From the cell containing the given text, extract its center point as [x, y] coordinate. 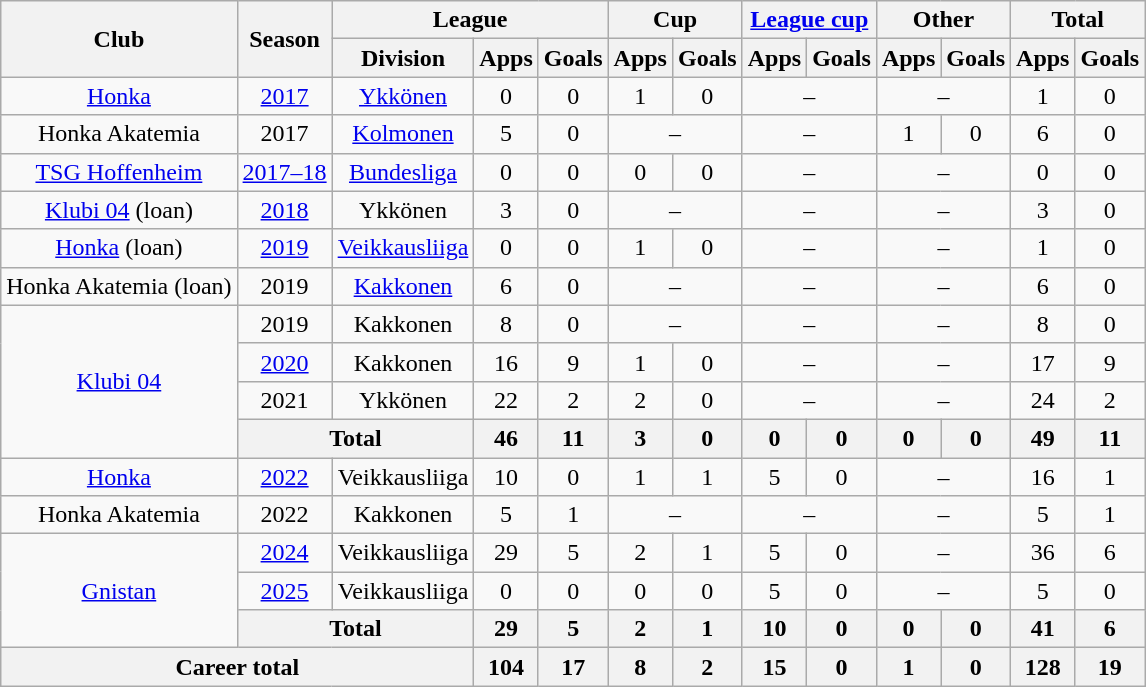
15 [774, 667]
41 [1043, 629]
Season [284, 39]
2025 [284, 591]
49 [1043, 438]
Club [119, 39]
2018 [284, 210]
Division [403, 58]
36 [1043, 553]
24 [1043, 400]
League [470, 20]
104 [506, 667]
Klubi 04 (loan) [119, 210]
19 [1110, 667]
128 [1043, 667]
Career total [238, 667]
Cup [675, 20]
Klubi 04 [119, 381]
TSG Hoffenheim [119, 172]
2024 [284, 553]
46 [506, 438]
Bundesliga [403, 172]
22 [506, 400]
Gnistan [119, 591]
Kolmonen [403, 134]
Other [943, 20]
Honka (loan) [119, 248]
2020 [284, 362]
2021 [284, 400]
2017–18 [284, 172]
League cup [809, 20]
Honka Akatemia (loan) [119, 286]
